From the cell containing the given text, extract its center point as (X, Y) coordinate. 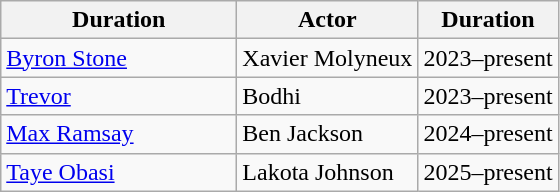
Xavier Molyneux (328, 58)
Taye Obasi (119, 172)
2025–present (488, 172)
Actor (328, 20)
Trevor (119, 96)
Lakota Johnson (328, 172)
Ben Jackson (328, 134)
Max Ramsay (119, 134)
2024–present (488, 134)
Bodhi (328, 96)
Byron Stone (119, 58)
